Extract the (X, Y) coordinate from the center of the cell holding the provided text.  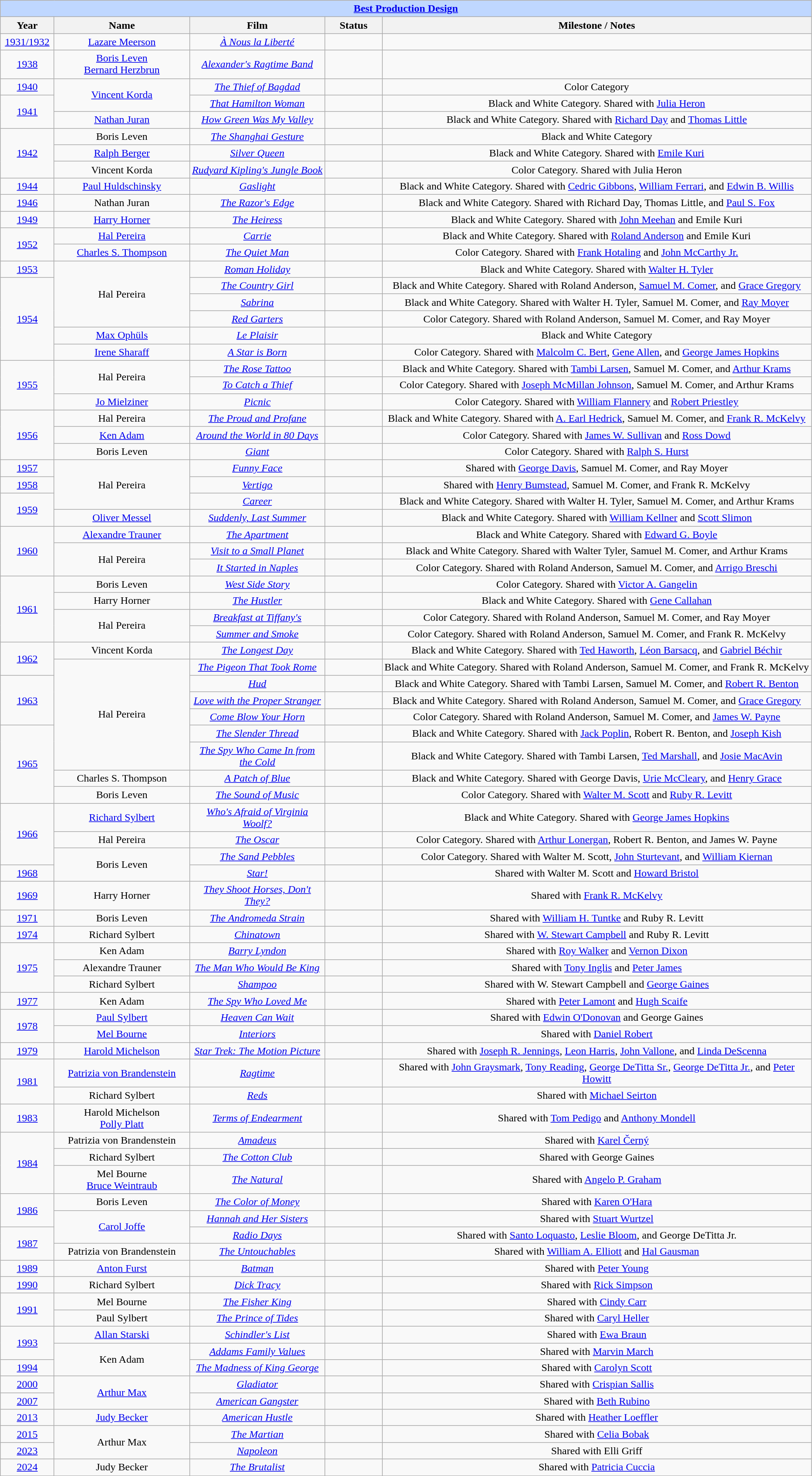
1971 (27, 918)
The Cotton Club (257, 1157)
1962 (27, 659)
Shared with Carolyn Scott (597, 1368)
Mel BourneBruce Weintraub (122, 1180)
American Gangster (257, 1401)
Color Category (597, 87)
1991 (27, 1310)
1963 (27, 700)
Hud (257, 684)
Shared with Rick Simpson (597, 1285)
Hannah and Her Sisters (257, 1219)
Shared with Tony Inglis and Peter James (597, 968)
1959 (27, 510)
Shared with Peter Young (597, 1268)
Color Category. Shared with Joseph McMillan Johnson, Samuel M. Comer, and Arthur Krams (597, 385)
1990 (27, 1285)
Allan Starski (122, 1334)
Chinatown (257, 934)
Color Category. Shared with Frank Hotaling and John McCarthy Jr. (597, 253)
Star Trek: The Motion Picture (257, 1050)
Rudyard Kipling's Jungle Book (257, 169)
Napoleon (257, 1451)
Addams Family Values (257, 1351)
The Untouchables (257, 1252)
1981 (27, 1081)
Color Category. Shared with Roland Anderson, Samuel M. Comer, and James W. Payne (597, 717)
Film (257, 25)
Gaslight (257, 186)
1968 (27, 873)
Shared with Angelo P. Graham (597, 1180)
Harold Michelson (122, 1050)
The Rose Tattoo (257, 369)
Shared with Crispian Sallis (597, 1385)
Ralph Berger (122, 153)
The Thief of Bagdad (257, 87)
The Andromeda Strain (257, 918)
Picnic (257, 402)
The Sound of Music (257, 795)
Black and White Category. Shared with Walter H. Tyler, Samuel M. Comer, and Ray Moyer (597, 302)
1994 (27, 1368)
1956 (27, 435)
Shared with Beth Rubino (597, 1401)
1931/1932 (27, 42)
Shared with Roy Walker and Vernon Dixon (597, 951)
Schindler's List (257, 1334)
Shared with Ewa Braun (597, 1334)
Paul Huldschinsky (122, 186)
1949 (27, 219)
Giant (257, 451)
Summer and Smoke (257, 634)
Shared with Walter M. Scott and Howard Bristol (597, 873)
1955 (27, 385)
The Man Who Would Be King (257, 968)
Anton Furst (122, 1268)
Shared with Santo Loquasto, Leslie Bloom, and George DeTitta Jr. (597, 1235)
Shared with Frank R. McKelvy (597, 896)
Max Ophüls (122, 335)
1975 (27, 968)
Black and White Category. Shared with John Meehan and Emile Kuri (597, 219)
Black and White Category. Shared with Roland Anderson and Emile Kuri (597, 236)
À Nous la Liberté (257, 42)
Black and White Category. Shared with Jack Poplin, Robert R. Benton, and Joseph Kish (597, 733)
Alexander's Ragtime Band (257, 64)
Roman Holiday (257, 269)
Black and White Category. Shared with A. Earl Hedrick, Samuel M. Comer, and Frank R. McKelvy (597, 418)
1953 (27, 269)
Color Category. Shared with Walter M. Scott and Ruby R. Levitt (597, 795)
1966 (27, 834)
Silver Queen (257, 153)
The Prince of Tides (257, 1318)
Black and White Category. Shared with Ted Haworth, Léon Barsacq, and Gabriel Béchir (597, 650)
Who's Afraid of Virginia Woolf? (257, 817)
1946 (27, 203)
Suddenly, Last Summer (257, 518)
Radio Days (257, 1235)
A Star is Born (257, 352)
Shared with George Davis, Samuel M. Comer, and Ray Moyer (597, 468)
The Natural (257, 1180)
Visit to a Small Planet (257, 551)
1958 (27, 485)
Reds (257, 1096)
Sabrina (257, 302)
Come Blow Your Horn (257, 717)
1960 (27, 551)
Color Category. Shared with William Flannery and Robert Priestley (597, 402)
Interiors (257, 1034)
The Sand Pebbles (257, 856)
How Green Was My Valley (257, 120)
Shared with Daniel Robert (597, 1034)
To Catch a Thief (257, 385)
Career (257, 501)
Shared with Caryl Heller (597, 1318)
Black and White Category. Shared with George James Hopkins (597, 817)
1944 (27, 186)
Gladiator (257, 1385)
Name (122, 25)
2023 (27, 1451)
1984 (27, 1163)
The Brutalist (257, 1467)
The Pigeon That Took Rome (257, 667)
1942 (27, 153)
Le Plaisir (257, 335)
Color Category. Shared with James W. Sullivan and Ross Dowd (597, 435)
1979 (27, 1050)
Color Category. Shared with Arthur Lonergan, Robert R. Benton, and James W. Payne (597, 840)
The Spy Who Loved Me (257, 1001)
Black and White Category. Shared with Tambi Larsen, Ted Marshall, and Josie MacAvin (597, 755)
Heaven Can Wait (257, 1017)
2015 (27, 1434)
1941 (27, 112)
Barry Lyndon (257, 951)
Batman (257, 1268)
2000 (27, 1385)
Shared with Elli Griff (597, 1451)
The Fisher King (257, 1301)
2024 (27, 1467)
1938 (27, 64)
The Shanghai Gesture (257, 136)
Shared with Joseph R. Jennings, Leon Harris, John Vallone, and Linda DeScenna (597, 1050)
Shared with Stuart Wurtzel (597, 1219)
Milestone / Notes (597, 25)
Color Category. Shared with Julia Heron (597, 169)
The Hustler (257, 601)
The Apartment (257, 535)
Shared with W. Stewart Campbell and Ruby R. Levitt (597, 934)
The Color of Money (257, 1202)
Black and White Category. Shared with Tambi Larsen, Samuel M. Comer, and Arthur Krams (597, 369)
The Country Girl (257, 286)
2013 (27, 1418)
Shared with Karen O'Hara (597, 1202)
Year (27, 25)
The Spy Who Came In from the Cold (257, 755)
Black and White Category. Shared with Richard Day, Thomas Little, and Paul S. Fox (597, 203)
Black and White Category. Shared with Cedric Gibbons, William Ferrari, and Edwin B. Willis (597, 186)
1986 (27, 1210)
Shared with Peter Lamont and Hugh Scaife (597, 1001)
1969 (27, 896)
1957 (27, 468)
Shared with George Gaines (597, 1157)
Red Garters (257, 319)
Color Category. Shared with Victor A. Gangelin (597, 584)
Around the World in 80 Days (257, 435)
Color Category. Shared with Ralph S. Hurst (597, 451)
Lazare Meerson (122, 42)
Shampoo (257, 984)
Shared with John Graysmark, Tony Reading, George DeTitta Sr., George DeTitta Jr., and Peter Howitt (597, 1073)
Shared with Celia Bobak (597, 1434)
Black and White Category. Shared with Walter Tyler, Samuel M. Comer, and Arthur Krams (597, 551)
1987 (27, 1243)
1974 (27, 934)
1965 (27, 764)
1978 (27, 1026)
1940 (27, 87)
Shared with Edwin O'Donovan and George Gaines (597, 1017)
Color Category. Shared with Malcolm C. Bert, Gene Allen, and George James Hopkins (597, 352)
Love with the Proper Stranger (257, 700)
Color Category. Shared with Roland Anderson, Samuel M. Comer, and Arrigo Breschi (597, 568)
The Oscar (257, 840)
The Madness of King George (257, 1368)
Shared with William H. Tuntke and Ruby R. Levitt (597, 918)
Color Category. Shared with Roland Anderson, Samuel M. Comer, and Frank R. McKelvy (597, 634)
Black and White Category. Shared with Gene Callahan (597, 601)
It Started in Naples (257, 568)
Carol Joffe (122, 1227)
Best Production Design (406, 9)
Shared with Cindy Carr (597, 1301)
Black and White Category. Shared with Walter H. Tyler (597, 269)
Irene Sharaff (122, 352)
Dick Tracy (257, 1285)
American Hustle (257, 1418)
Status (354, 25)
Black and White Category. Shared with William Kellner and Scott Slimon (597, 518)
Black and White Category. Shared with Julia Heron (597, 103)
The Slender Thread (257, 733)
Black and White Category. Shared with Edward G. Boyle (597, 535)
Black and White Category. Shared with Tambi Larsen, Samuel M. Comer, and Robert R. Benton (597, 684)
1993 (27, 1343)
West Side Story (257, 584)
Vertigo (257, 485)
1977 (27, 1001)
2007 (27, 1401)
1952 (27, 244)
Black and White Category. Shared with Richard Day and Thomas Little (597, 120)
Shared with Heather Loeffler (597, 1418)
Amadeus (257, 1141)
Shared with William A. Elliott and Hal Gausman (597, 1252)
1961 (27, 609)
Shared with W. Stewart Campbell and George Gaines (597, 984)
Black and White Category. Shared with George Davis, Urie McCleary, and Henry Grace (597, 779)
1954 (27, 319)
Shared with Marvin March (597, 1351)
Ragtime (257, 1073)
Black and White Category. Shared with Walter H. Tyler, Samuel M. Comer, and Arthur Krams (597, 501)
Color Category. Shared with Walter M. Scott, John Sturtevant, and William Kiernan (597, 856)
1983 (27, 1118)
Boris LevenBernard Herzbrun (122, 64)
The Proud and Profane (257, 418)
Jo Mielziner (122, 402)
Black and White Category. Shared with Emile Kuri (597, 153)
Terms of Endearment (257, 1118)
The Martian (257, 1434)
The Quiet Man (257, 253)
Star! (257, 873)
Black and White Category. Shared with Roland Anderson, Samuel M. Comer, and Frank R. McKelvy (597, 667)
Shared with Michael Seirton (597, 1096)
Carrie (257, 236)
That Hamilton Woman (257, 103)
A Patch of Blue (257, 779)
Shared with Karel Černý (597, 1141)
1989 (27, 1268)
The Razor's Edge (257, 203)
Shared with Tom Pedigo and Anthony Mondell (597, 1118)
Shared with Henry Bumstead, Samuel M. Comer, and Frank R. McKelvy (597, 485)
Funny Face (257, 468)
Shared with Patricia Cuccia (597, 1467)
The Heiress (257, 219)
The Longest Day (257, 650)
Harold MichelsonPolly Platt (122, 1118)
Breakfast at Tiffany's (257, 617)
Oliver Messel (122, 518)
They Shoot Horses, Don't They? (257, 896)
